Scan for the cell matching the given text and deliver its [x, y] coordinate at center. 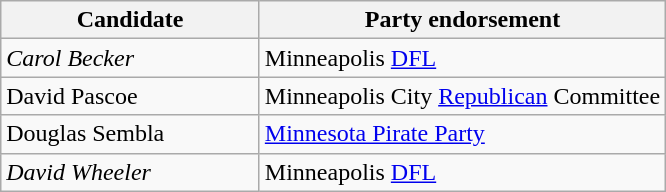
David Pascoe [130, 96]
Party endorsement [462, 20]
Candidate [130, 20]
Douglas Sembla [130, 134]
Minnesota Pirate Party [462, 134]
Carol Becker [130, 58]
Minneapolis City Republican Committee [462, 96]
David Wheeler [130, 172]
